Extract the [x, y] coordinate from the center of the cell holding the provided text.  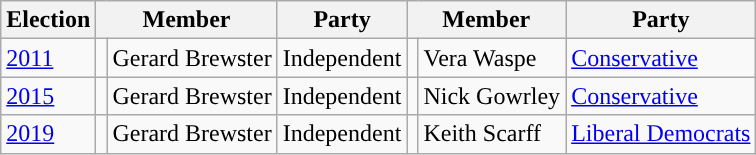
2011 [48, 58]
2019 [48, 134]
Nick Gowrley [492, 96]
Keith Scarff [492, 134]
Vera Waspe [492, 58]
Liberal Democrats [661, 134]
Election [48, 20]
2015 [48, 96]
